Return the (x, y) coordinate for the center point of the cell that contains the specified text.  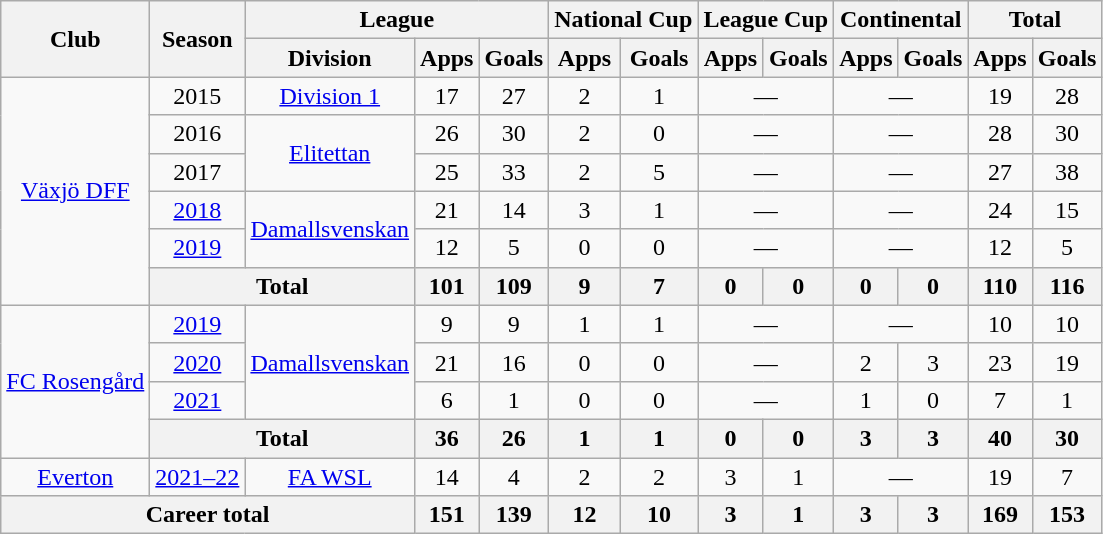
League (397, 20)
Division (330, 58)
33 (514, 172)
24 (1000, 210)
National Cup (624, 20)
40 (1000, 438)
25 (447, 172)
Division 1 (330, 96)
36 (447, 438)
Club (76, 39)
139 (514, 515)
2021 (198, 400)
Season (198, 39)
4 (514, 477)
23 (1000, 362)
Career total (208, 515)
Elitettan (330, 153)
6 (447, 400)
2016 (198, 134)
38 (1067, 172)
Everton (76, 477)
FC Rosengård (76, 381)
151 (447, 515)
153 (1067, 515)
169 (1000, 515)
2015 (198, 96)
17 (447, 96)
16 (514, 362)
110 (1000, 286)
League Cup (766, 20)
109 (514, 286)
2020 (198, 362)
Continental (901, 20)
2017 (198, 172)
Växjö DFF (76, 191)
116 (1067, 286)
2018 (198, 210)
15 (1067, 210)
FA WSL (330, 477)
2021–22 (198, 477)
101 (447, 286)
